Identify which cell holds the provided text, then report its (X, Y) central coordinate. 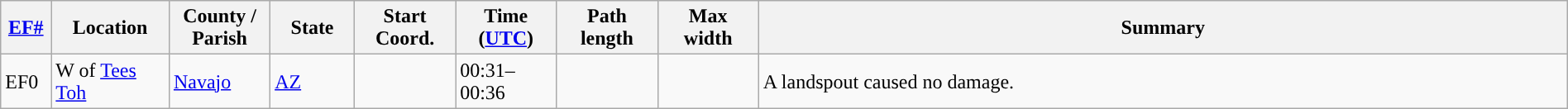
EF0 (26, 81)
Navajo (219, 81)
Summary (1163, 28)
County / Parish (219, 28)
State (313, 28)
AZ (313, 81)
00:31–00:36 (506, 81)
W of Tees Toh (111, 81)
Time (UTC) (506, 28)
Path length (607, 28)
A landspout caused no damage. (1163, 81)
Location (111, 28)
Max width (708, 28)
Start Coord. (404, 28)
EF# (26, 28)
